Identify which cell holds the provided text, then report its [X, Y] central coordinate. 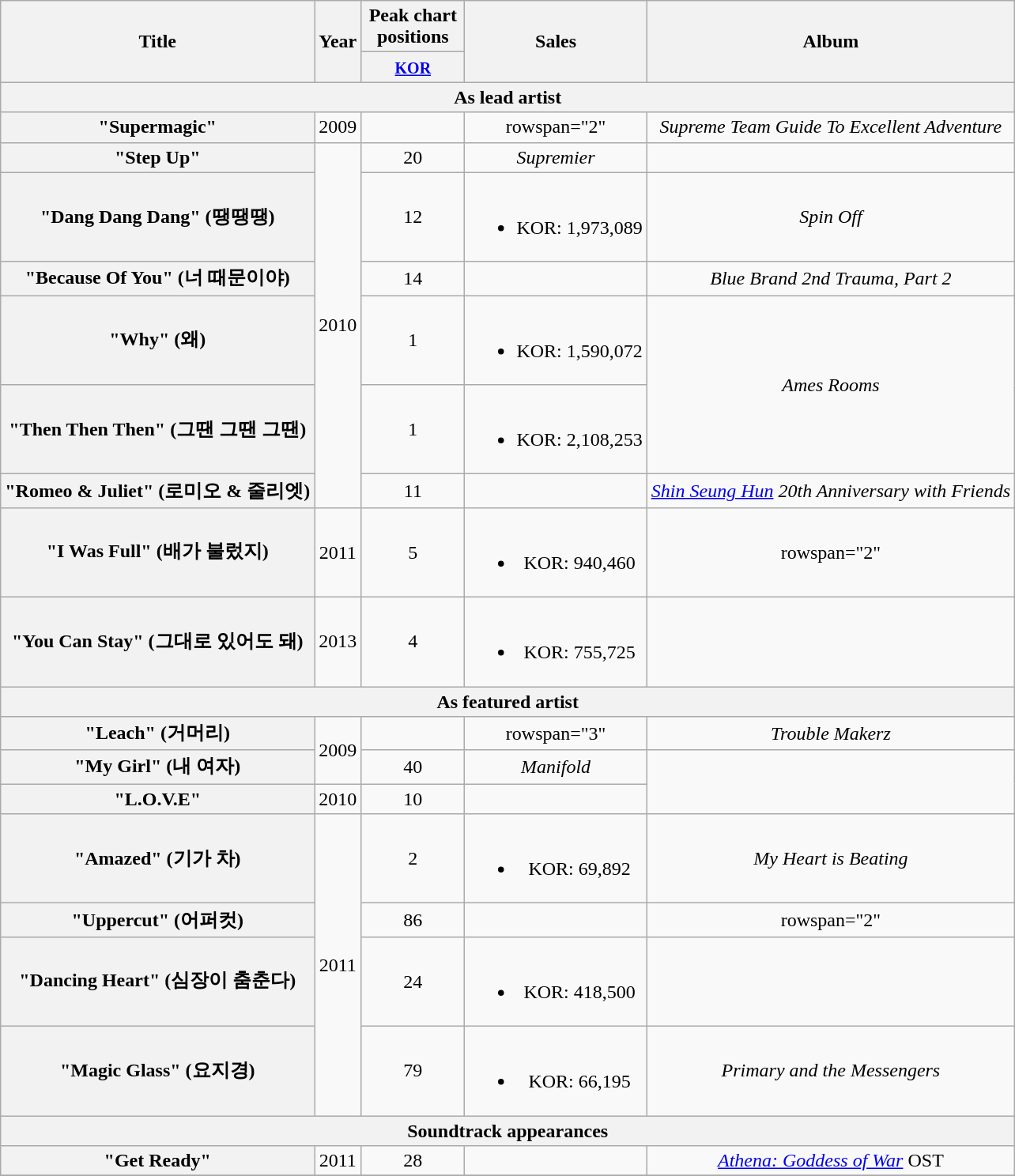
Manifold [556, 767]
86 [413, 920]
Athena: Goddess of War OST [830, 1161]
KOR: 1,973,089 [556, 217]
"Why" (왜) [158, 340]
14 [413, 278]
KOR: 418,500 [556, 982]
Primary and the Messengers [830, 1070]
Spin Off [830, 217]
"Dang Dang Dang" (땡땡땡) [158, 217]
KOR: 755,725 [556, 642]
40 [413, 767]
KOR: 66,195 [556, 1070]
Year [338, 41]
4 [413, 642]
KOR: 940,460 [556, 552]
As lead artist [507, 97]
10 [413, 799]
"Magic Glass" (요지경) [158, 1070]
rowspan="3" [556, 733]
11 [413, 492]
"My Girl" (내 여자) [158, 767]
"Then Then Then" (그땐 그땐 그땐) [158, 430]
"L.O.V.E" [158, 799]
"Leach" (거머리) [158, 733]
Title [158, 41]
"You Can Stay" (그대로 있어도 돼) [158, 642]
KOR: 1,590,072 [556, 340]
24 [413, 982]
"Because Of You" (너 때문이야) [158, 278]
Supremier [556, 157]
Ames Rooms [830, 385]
Supreme Team Guide To Excellent Adventure [830, 127]
"Supermagic" [158, 127]
"Romeo & Juliet" (로미오 & 줄리엣) [158, 492]
"Step Up" [158, 157]
12 [413, 217]
"Uppercut" (어퍼컷) [158, 920]
28 [413, 1161]
KOR: 2,108,253 [556, 430]
Blue Brand 2nd Trauma, Part 2 [830, 278]
"Dancing Heart" (심장이 춤춘다) [158, 982]
As featured artist [507, 701]
Sales [556, 41]
Album [830, 41]
KOR [413, 67]
5 [413, 552]
"I Was Full" (배가 불렀지) [158, 552]
"Get Ready" [158, 1161]
"Amazed" (기가 차) [158, 858]
Shin Seung Hun 20th Anniversary with Friends [830, 492]
Soundtrack appearances [507, 1131]
20 [413, 157]
Trouble Makerz [830, 733]
My Heart is Beating [830, 858]
79 [413, 1070]
Peak chart positions [413, 27]
2 [413, 858]
2013 [338, 642]
KOR: 69,892 [556, 858]
